Scan for the cell matching the given text and deliver its [X, Y] coordinate at center. 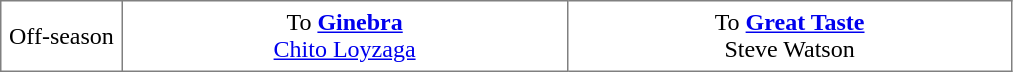
To Great TasteSteve Watson [790, 36]
Off-season [62, 36]
To GinebraChito Loyzaga [344, 36]
